Find where the given text appears and provide that cell's center as [x, y] coordinate. 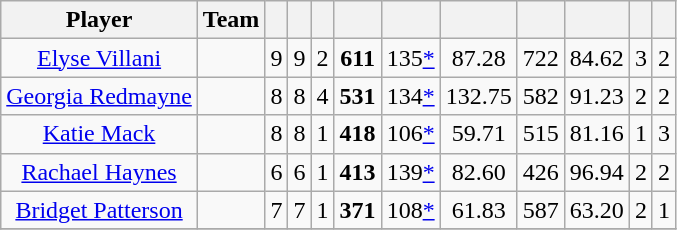
Bridget Patterson [100, 210]
134* [410, 96]
Player [100, 20]
Elyse Villani [100, 58]
4 [322, 96]
63.20 [596, 210]
Team [231, 20]
96.94 [596, 172]
722 [540, 58]
418 [358, 134]
139* [410, 172]
582 [540, 96]
531 [358, 96]
59.71 [478, 134]
587 [540, 210]
106* [410, 134]
426 [540, 172]
81.16 [596, 134]
87.28 [478, 58]
108* [410, 210]
611 [358, 58]
Rachael Haynes [100, 172]
84.62 [596, 58]
413 [358, 172]
61.83 [478, 210]
82.60 [478, 172]
91.23 [596, 96]
371 [358, 210]
135* [410, 58]
Georgia Redmayne [100, 96]
515 [540, 134]
132.75 [478, 96]
Katie Mack [100, 134]
